Identify which cell holds the provided text, then report its [X, Y] central coordinate. 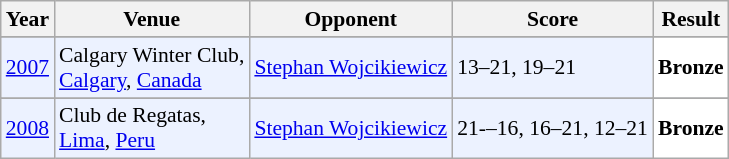
21-–16, 16–21, 12–21 [552, 128]
2008 [28, 128]
Calgary Winter Club, Calgary, Canada [152, 68]
2007 [28, 68]
Venue [152, 19]
Opponent [350, 19]
Score [552, 19]
13–21, 19–21 [552, 68]
Year [28, 19]
Club de Regatas, Lima, Peru [152, 128]
Result [691, 19]
